Find where the given text appears and provide that cell's center as [x, y] coordinate. 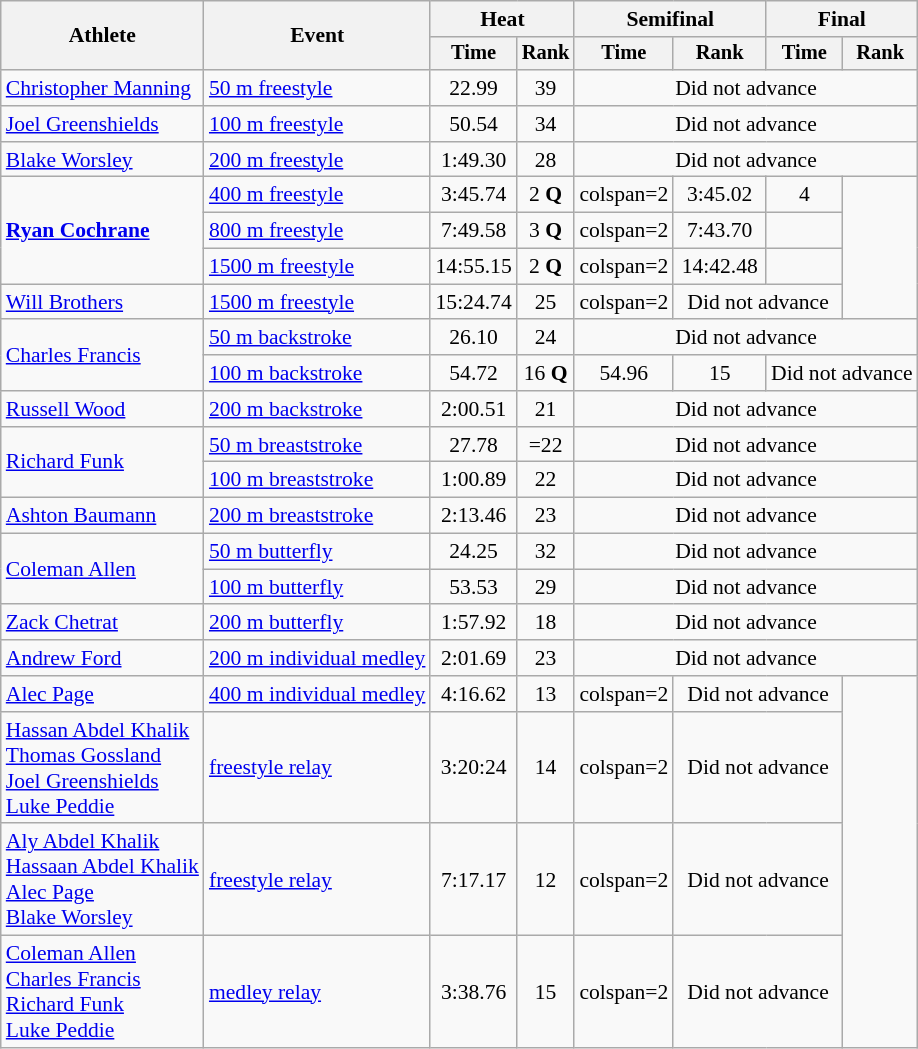
3:20:24 [473, 768]
50 m backstroke [318, 338]
22 [546, 480]
50 m breaststroke [318, 445]
100 m butterfly [318, 587]
53.53 [473, 587]
Ryan Cochrane [102, 230]
50 m freestyle [318, 88]
2:13.46 [473, 516]
4 [804, 195]
Blake Worsley [102, 160]
28 [546, 160]
Will Brothers [102, 302]
800 m freestyle [318, 231]
14:42.48 [720, 267]
32 [546, 552]
1:00.89 [473, 480]
4:16.62 [473, 694]
Event [318, 36]
200 m breaststroke [318, 516]
12 [546, 880]
Joel Greenshields [102, 124]
7:43.70 [720, 231]
400 m individual medley [318, 694]
39 [546, 88]
100 m breaststroke [318, 480]
Russell Wood [102, 409]
3:38.76 [473, 992]
Alec Page [102, 694]
3 Q [546, 231]
50.54 [473, 124]
100 m backstroke [318, 373]
21 [546, 409]
Heat [502, 19]
200 m individual medley [318, 658]
24.25 [473, 552]
200 m backstroke [318, 409]
50 m butterfly [318, 552]
34 [546, 124]
Hassan Abdel KhalikThomas GosslandJoel GreenshieldsLuke Peddie [102, 768]
3:45.74 [473, 195]
200 m freestyle [318, 160]
29 [546, 587]
1:57.92 [473, 623]
1:49.30 [473, 160]
Andrew Ford [102, 658]
Coleman Allen [102, 570]
100 m freestyle [318, 124]
Charles Francis [102, 356]
14 [546, 768]
22.99 [473, 88]
Coleman AllenCharles FrancisRichard FunkLuke Peddie [102, 992]
27.78 [473, 445]
54.96 [624, 373]
200 m butterfly [318, 623]
18 [546, 623]
Ashton Baumann [102, 516]
medley relay [318, 992]
26.10 [473, 338]
=22 [546, 445]
54.72 [473, 373]
14:55.15 [473, 267]
13 [546, 694]
25 [546, 302]
24 [546, 338]
16 Q [546, 373]
7:49.58 [473, 231]
7:17.17 [473, 880]
Christopher Manning [102, 88]
2:01.69 [473, 658]
2:00.51 [473, 409]
Richard Funk [102, 462]
Semifinal [670, 19]
Athlete [102, 36]
400 m freestyle [318, 195]
Aly Abdel KhalikHassaan Abdel KhalikAlec PageBlake Worsley [102, 880]
Final [842, 19]
15:24.74 [473, 302]
Zack Chetrat [102, 623]
3:45.02 [720, 195]
